Output the (X, Y) coordinate of the center of the cell containing the given text.  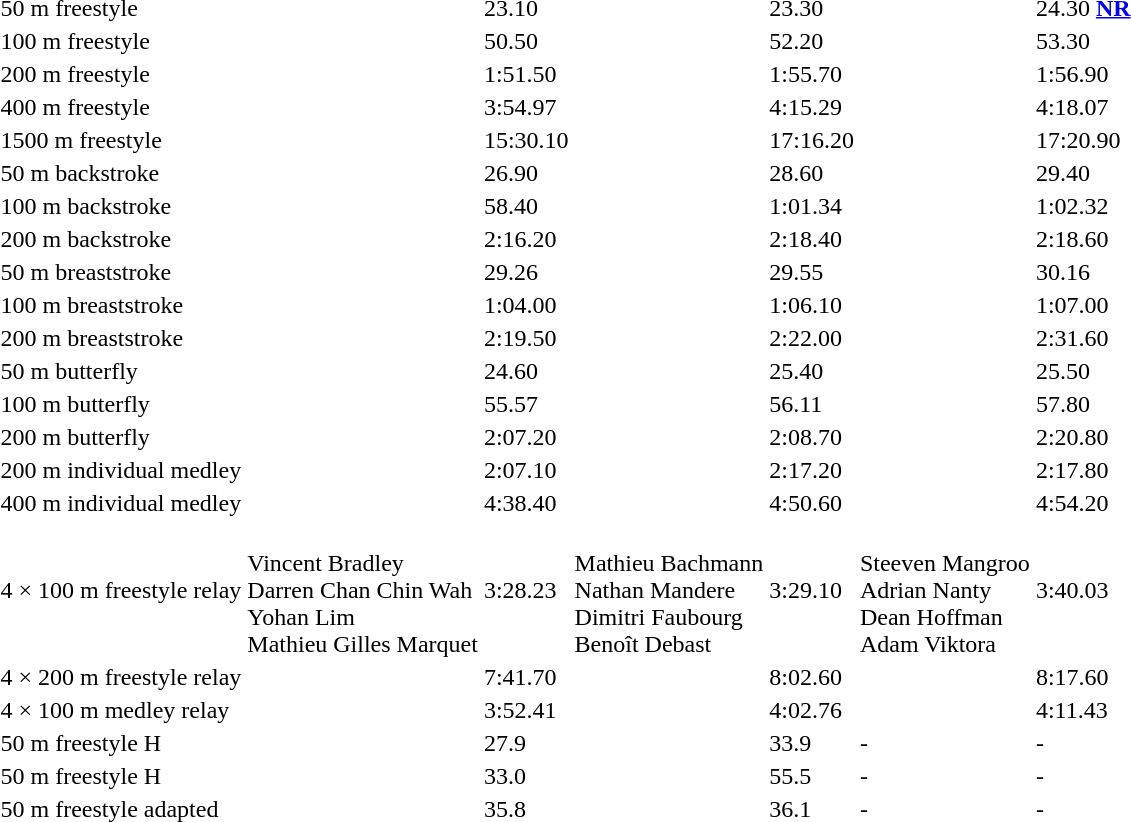
29.55 (812, 272)
1:01.34 (812, 206)
52.20 (812, 41)
33.9 (812, 743)
1:04.00 (526, 305)
17:16.20 (812, 140)
3:54.97 (526, 107)
3:28.23 (526, 590)
28.60 (812, 173)
7:41.70 (526, 677)
2:22.00 (812, 338)
33.0 (526, 776)
58.40 (526, 206)
4:02.76 (812, 710)
15:30.10 (526, 140)
Mathieu BachmannNathan MandereDimitri FaubourgBenoît Debast (669, 590)
8:02.60 (812, 677)
Steeven MangrooAdrian NantyDean HoffmanAdam Viktora (944, 590)
2:07.20 (526, 437)
27.9 (526, 743)
56.11 (812, 404)
55.5 (812, 776)
2:08.70 (812, 437)
29.26 (526, 272)
1:51.50 (526, 74)
2:16.20 (526, 239)
2:07.10 (526, 470)
24.60 (526, 371)
50.50 (526, 41)
4:38.40 (526, 503)
55.57 (526, 404)
2:17.20 (812, 470)
25.40 (812, 371)
3:52.41 (526, 710)
4:15.29 (812, 107)
26.90 (526, 173)
1:06.10 (812, 305)
3:29.10 (812, 590)
Vincent BradleyDarren Chan Chin WahYohan LimMathieu Gilles Marquet (363, 590)
1:55.70 (812, 74)
2:19.50 (526, 338)
2:18.40 (812, 239)
4:50.60 (812, 503)
